Identify which cell holds the provided text, then report its [x, y] central coordinate. 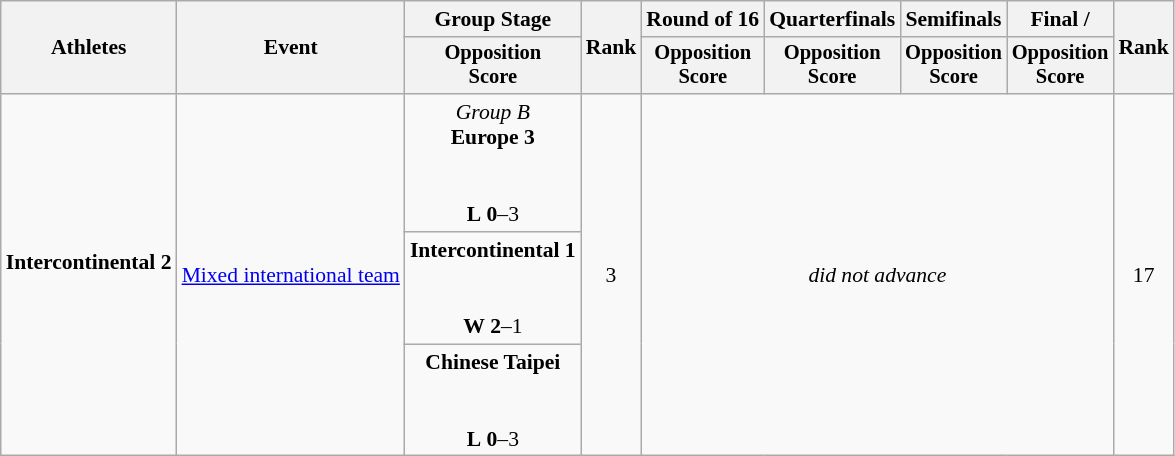
Athletes [89, 48]
Group Stage [493, 19]
Final / [1060, 19]
Group BEurope 3 L 0–3 [493, 163]
Quarterfinals [832, 19]
Round of 16 [702, 19]
17 [1144, 275]
Event [291, 48]
Semifinals [954, 19]
Chinese Taipei L 0–3 [493, 400]
Mixed international team [291, 275]
Intercontinental 2 [89, 275]
3 [612, 275]
did not advance [877, 275]
Intercontinental 1 W 2–1 [493, 288]
